Detect which cell encompasses the target text, then output its (x, y) center coordinate. 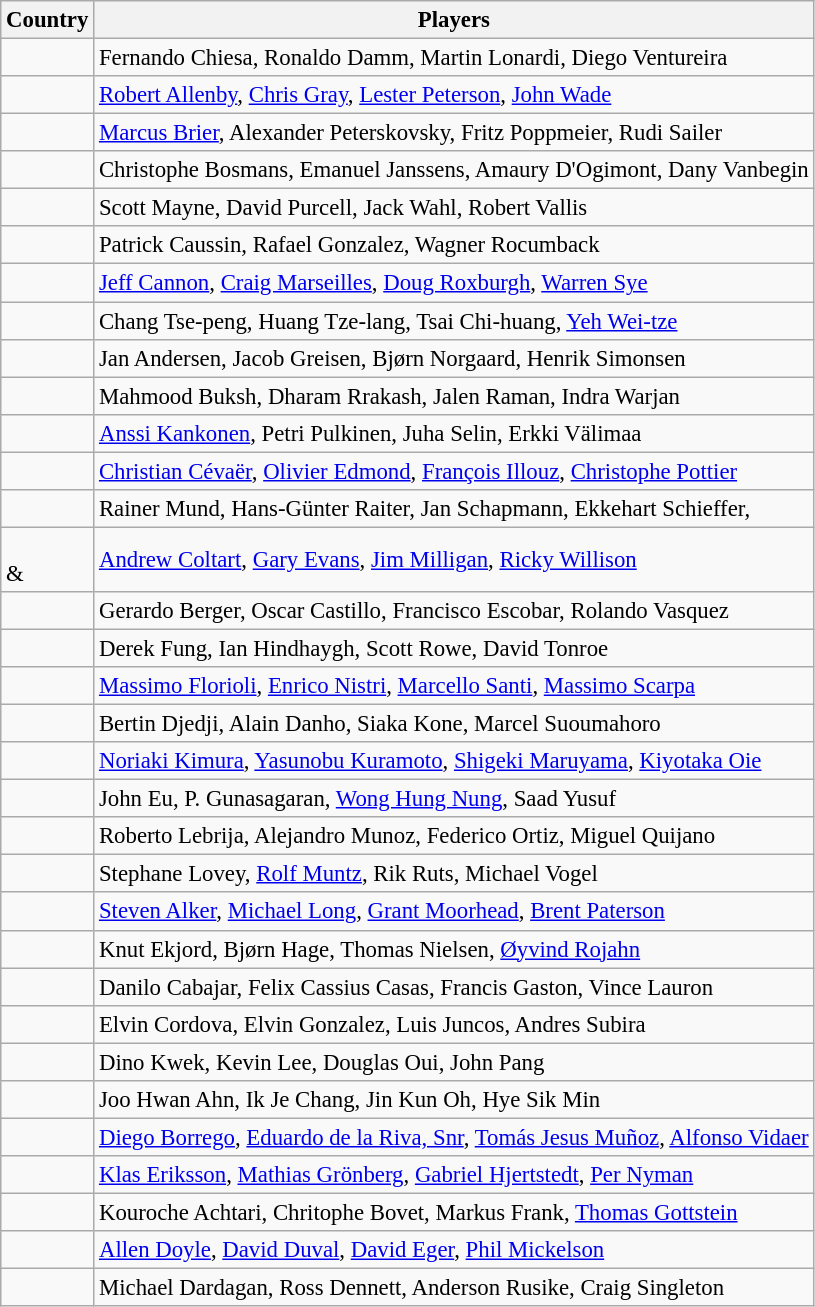
Chang Tse-peng, Huang Tze-lang, Tsai Chi-huang, Yeh Wei-tze (454, 321)
Christophe Bosmans, Emanuel Janssens, Amaury D'Ogimont, Dany Vanbegin (454, 170)
Joo Hwan Ahn, Ik Je Chang, Jin Kun Oh, Hye Sik Min (454, 1100)
Allen Doyle, David Duval, David Eger, Phil Mickelson (454, 1250)
Country (48, 20)
Patrick Caussin, Rafael Gonzalez, Wagner Rocumback (454, 245)
Derek Fung, Ian Hindhaygh, Scott Rowe, David Tonroe (454, 648)
Jan Andersen, Jacob Greisen, Bjørn Norgaard, Henrik Simonsen (454, 358)
Diego Borrego, Eduardo de la Riva, Snr, Tomás Jesus Muñoz, Alfonso Vidaer (454, 1137)
& (48, 560)
Massimo Florioli, Enrico Nistri, Marcello Santi, Massimo Scarpa (454, 686)
Elvin Cordova, Elvin Gonzalez, Luis Juncos, Andres Subira (454, 1024)
Marcus Brier, Alexander Peterskovsky, Fritz Poppmeier, Rudi Sailer (454, 133)
Jeff Cannon, Craig Marseilles, Doug Roxburgh, Warren Sye (454, 283)
Andrew Coltart, Gary Evans, Jim Milligan, Ricky Willison (454, 560)
Mahmood Buksh, Dharam Rrakash, Jalen Raman, Indra Warjan (454, 396)
Kouroche Achtari, Chritophe Bovet, Markus Frank, Thomas Gottstein (454, 1212)
Stephane Lovey, Rolf Muntz, Rik Ruts, Michael Vogel (454, 874)
Robert Allenby, Chris Gray, Lester Peterson, John Wade (454, 95)
Michael Dardagan, Ross Dennett, Anderson Rusike, Craig Singleton (454, 1288)
Anssi Kankonen, Petri Pulkinen, Juha Selin, Erkki Välimaa (454, 433)
Gerardo Berger, Oscar Castillo, Francisco Escobar, Rolando Vasquez (454, 611)
Noriaki Kimura, Yasunobu Kuramoto, Shigeki Maruyama, Kiyotaka Oie (454, 761)
Danilo Cabajar, Felix Cassius Casas, Francis Gaston, Vince Lauron (454, 987)
Scott Mayne, David Purcell, Jack Wahl, Robert Vallis (454, 208)
Klas Eriksson, Mathias Grönberg, Gabriel Hjertstedt, Per Nyman (454, 1175)
Bertin Djedji, Alain Danho, Siaka Kone, Marcel Suoumahoro (454, 724)
John Eu, P. Gunasagaran, Wong Hung Nung, Saad Yusuf (454, 799)
Roberto Lebrija, Alejandro Munoz, Federico Ortiz, Miguel Quijano (454, 836)
Steven Alker, Michael Long, Grant Moorhead, Brent Paterson (454, 912)
Rainer Mund, Hans-Günter Raiter, Jan Schapmann, Ekkehart Schieffer, (454, 509)
Players (454, 20)
Knut Ekjord, Bjørn Hage, Thomas Nielsen, Øyvind Rojahn (454, 949)
Christian Cévaër, Olivier Edmond, François Illouz, Christophe Pottier (454, 471)
Fernando Chiesa, Ronaldo Damm, Martin Lonardi, Diego Ventureira (454, 58)
Dino Kwek, Kevin Lee, Douglas Oui, John Pang (454, 1062)
